Detect which cell encompasses the target text, then output its (x, y) center coordinate. 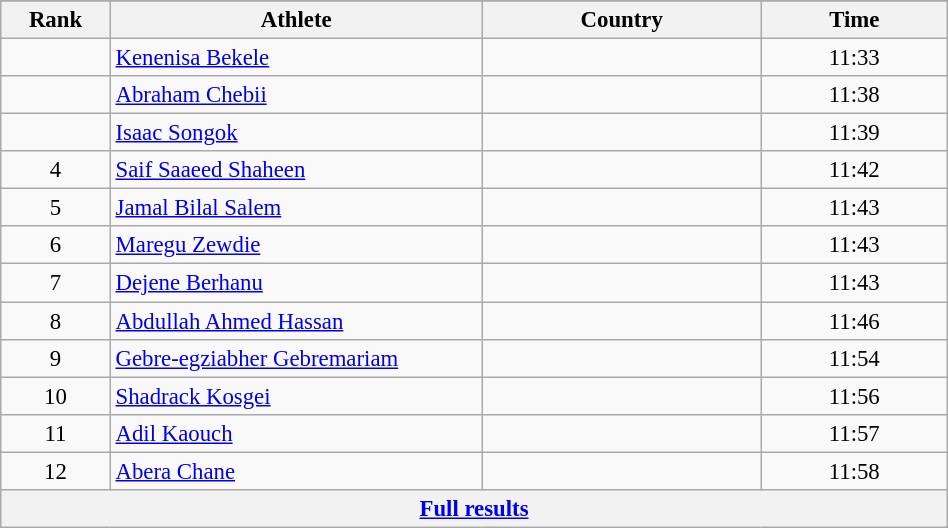
Dejene Berhanu (296, 283)
11:33 (854, 58)
12 (56, 471)
Saif Saaeed Shaheen (296, 170)
Country (622, 20)
11:39 (854, 133)
Abera Chane (296, 471)
11:38 (854, 95)
Kenenisa Bekele (296, 58)
Time (854, 20)
Abraham Chebii (296, 95)
Adil Kaouch (296, 433)
10 (56, 396)
6 (56, 245)
Maregu Zewdie (296, 245)
8 (56, 321)
4 (56, 170)
9 (56, 358)
11 (56, 433)
7 (56, 283)
11:58 (854, 471)
11:42 (854, 170)
Isaac Songok (296, 133)
Gebre-egziabher Gebremariam (296, 358)
Jamal Bilal Salem (296, 208)
Abdullah Ahmed Hassan (296, 321)
Athlete (296, 20)
11:56 (854, 396)
5 (56, 208)
11:57 (854, 433)
Rank (56, 20)
Shadrack Kosgei (296, 396)
11:46 (854, 321)
11:54 (854, 358)
Full results (474, 509)
